Provide the (X, Y) coordinate of the cell's center where the given text is located.  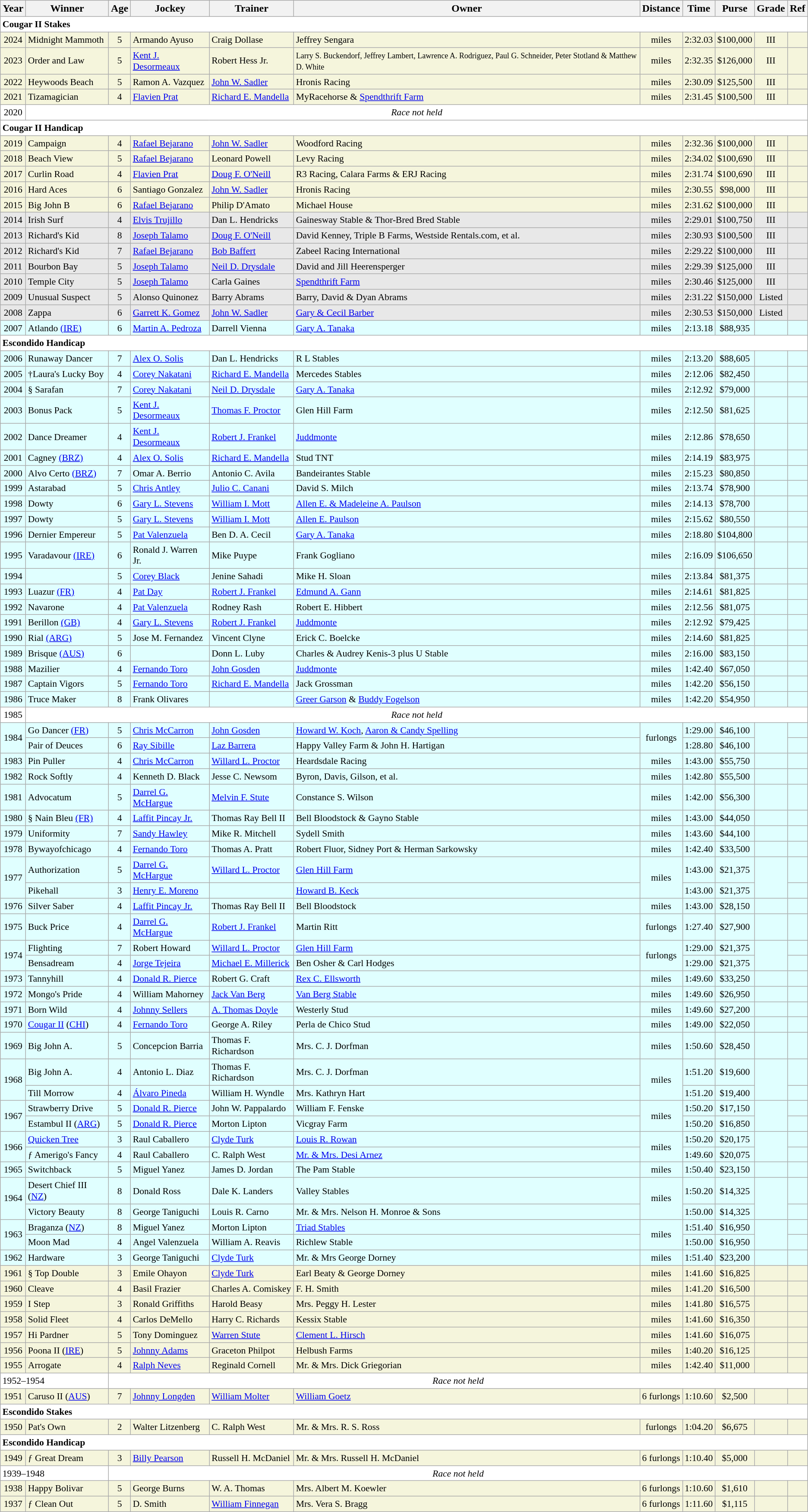
$6,675 (735, 1427)
$17,150 (735, 1108)
$98,000 (735, 190)
Barry, David & Dyan Abrams (467, 297)
Warren Stute (252, 1335)
Escondido Stakes (404, 1412)
1:27.40 (698, 927)
Tony Dominguez (170, 1335)
Bensadream (67, 963)
1972 (13, 994)
1963 (13, 1234)
Emile Ohayon (170, 1273)
Time (698, 9)
Allen E. & Madeleine A. Paulson (467, 504)
2015 (13, 205)
1983 (13, 761)
$79,425 (735, 622)
$16,125 (735, 1350)
Captain Vigors (67, 684)
1971 (13, 1009)
Big John B (67, 205)
$11,000 (735, 1366)
1951 (13, 1396)
$23,150 (735, 1170)
1995 (13, 555)
Estambul II (ARG) (67, 1124)
1:42.80 (698, 777)
Born Wild (67, 1009)
1952–1954 (54, 1381)
Unusual Suspect (67, 297)
$23,200 (735, 1258)
1:04.20 (698, 1427)
$88,605 (735, 358)
Armando Ayuso (170, 40)
2:14.19 (698, 458)
Mrs. Kathryn Hart (467, 1093)
Ben D. A. Cecil (252, 535)
Constance S. Wilson (467, 797)
Concepcion Barria (170, 1045)
2:13.84 (698, 576)
Ramon A. Vazquez (170, 82)
Authorization (67, 870)
William Finnegan (252, 1504)
2:31.45 (698, 97)
Jenine Sahadi (252, 576)
1979 (13, 834)
Cleave (67, 1289)
Frank Olivares (170, 699)
Zappa (67, 313)
Ref (798, 9)
$56,150 (735, 684)
Quicken Tree (67, 1139)
2011 (13, 266)
Pat Day (170, 592)
Kessix Stable (467, 1319)
Zabeel Racing International (467, 251)
$55,750 (735, 761)
2:31.22 (698, 297)
2024 (13, 40)
2020 (13, 112)
1:40.20 (698, 1350)
Henry E. Moreno (170, 891)
Desert Chief III (NZ) (67, 1190)
Gainesway Stable & Thor-Bred Bred Stable (467, 220)
2013 (13, 235)
Buck Price (67, 927)
Charles A. Comiskey (252, 1289)
Temple City (67, 282)
George A. Riley (252, 1025)
Gary & Cecil Barber (467, 313)
2:15.23 (698, 473)
$16,575 (735, 1304)
Bourbon Bay (67, 266)
Harry C. Richards (252, 1319)
1998 (13, 504)
2:34.02 (698, 158)
2:12.56 (698, 607)
Antonio L. Diaz (170, 1072)
1982 (13, 777)
Heywoods Beach (67, 82)
Mr. & Mrs. R. S. Ross (467, 1427)
2:30.46 (698, 282)
Thomas A. Pratt (252, 849)
1974 (13, 955)
$33,250 (735, 979)
Sandy Hawley (170, 834)
Moon Mad (67, 1243)
Switchback (67, 1170)
$19,400 (735, 1093)
1:43.60 (698, 834)
Winner (67, 9)
ƒ Clean Out (67, 1504)
$26,950 (735, 994)
2021 (13, 97)
Order and Law (67, 60)
2:29.39 (698, 266)
2001 (13, 458)
William H. Wyndle (252, 1093)
Louis R. Carno (252, 1212)
2012 (13, 251)
$20,175 (735, 1139)
1957 (13, 1335)
Flighting (67, 948)
The Pam Stable (467, 1170)
2:13.74 (698, 488)
Darrell Vienna (252, 328)
Thomas F. Proctor (252, 410)
David and Jill Heerensperger (467, 266)
Atlando (IRE) (67, 328)
Robert Howard (170, 948)
William F. Fenske (467, 1108)
Bywayofchicago (67, 849)
Santiago Gonzalez (170, 190)
Frank Gogliano (467, 555)
Strawberry Drive (67, 1108)
$44,100 (735, 834)
Hard Aces (67, 190)
1968 (13, 1080)
Runaway Dancer (67, 358)
2:12.50 (698, 410)
2:13.20 (698, 358)
Hi Pardner (67, 1335)
1939–1948 (54, 1473)
Reginald Cornell (252, 1366)
2000 (13, 473)
$83,975 (735, 458)
Bell Bloodstock & Gayno Stable (467, 818)
1960 (13, 1289)
Rodney Rash (252, 607)
William Mahorney (170, 994)
Jorge Tejeira (170, 963)
Alvo Certo (BRZ) (67, 473)
Byron, Davis, Gilson, et al. (467, 777)
ƒ Amerigo's Fancy (67, 1154)
1:42.00 (698, 797)
Heardsdale Racing (467, 761)
$28,150 (735, 906)
Jack Grossman (467, 684)
$19,600 (735, 1072)
Angel Valenzuela (170, 1243)
Allen E. Paulson (467, 519)
D. Smith (170, 1504)
1997 (13, 519)
Billy Pearson (170, 1458)
Distance (661, 9)
$81,075 (735, 607)
2:30.09 (698, 82)
William Molter (252, 1396)
1:50.60 (698, 1045)
Pat's Own (67, 1427)
1958 (13, 1319)
1992 (13, 607)
Age (120, 9)
Donn L. Luby (252, 653)
$5,000 (735, 1458)
Spendthrift Farm (467, 282)
2016 (13, 190)
1970 (13, 1025)
1981 (13, 797)
Tannyhill (67, 979)
Rial (ARG) (67, 638)
Louis R. Rowan (467, 1139)
$81,625 (735, 410)
Edmund A. Gann (467, 592)
1977 (13, 878)
Antonio C. Avila (252, 473)
Vicgray Farm (467, 1124)
Laz Barrera (252, 745)
Mrs. Vera S. Bragg (467, 1504)
2:15.62 (698, 519)
Uniformity (67, 834)
David Kenney, Triple B Farms, Westside Rentals.com, et al. (467, 235)
Ray Sibille (170, 745)
$1,115 (735, 1504)
Mr. & Mrs. Nelson H. Monroe & Sons (467, 1212)
Melvin F. Stute (252, 797)
2:16.09 (698, 555)
Dale K. Landers (252, 1190)
Helbush Farms (467, 1350)
Barry Abrams (252, 297)
1990 (13, 638)
Cagney (BRZ) (67, 458)
Perla de Chico Stud (467, 1025)
Beach View (67, 158)
Mr. & Mrs. Desi Arnez (467, 1154)
Mr. & Mrs. Dick Griegorian (467, 1366)
Truce Maker (67, 699)
1955 (13, 1366)
Larry S. Buckendorf, Jeffrey Lambert, Lawrence A. Rodriguez, Paul G. Schneider, Peter Stotland & Matthew D. White (467, 60)
Charles & Audrey Kenis-3 plus U Stable (467, 653)
David S. Milch (467, 488)
Robert E. Hibbert (467, 607)
Happy Valley Farm & John H. Hartigan (467, 745)
Dernier Empereur (67, 535)
Dance Dreamer (67, 436)
Irish Surf (67, 220)
2:18.80 (698, 535)
$81,375 (735, 576)
Jose M. Fernandez (170, 638)
Rex C. Ellsworth (467, 979)
Donald Ross (170, 1190)
Triad Stables (467, 1227)
1989 (13, 653)
1:28.80 (698, 745)
Cougar II (CHI) (67, 1025)
1:41.80 (698, 1304)
Alonso Quinonez (170, 297)
Mr. & Mrs. Russell H. McDaniel (467, 1458)
†Laura's Lucky Boy (67, 374)
Mongo's Pride (67, 994)
Howard W. Koch, Aaron & Candy Spelling (467, 730)
Martin Ritt (467, 927)
§ Top Double (67, 1273)
Poona II (IRE) (67, 1350)
Braganza (NZ) (67, 1227)
$56,300 (735, 797)
2018 (13, 158)
Mrs. Albert M. Koewler (467, 1489)
Grade (771, 9)
Robert Fluor, Sidney Port & Herman Sarkowsky (467, 849)
Campaign (67, 143)
1950 (13, 1427)
1973 (13, 979)
Victory Beauty (67, 1212)
1993 (13, 592)
Mike H. Sloan (467, 576)
1:10.40 (698, 1458)
1961 (13, 1273)
Navarone (67, 607)
Mercedes Stables (467, 374)
$54,950 (735, 699)
1999 (13, 488)
2008 (13, 313)
2:32.03 (698, 40)
$83,150 (735, 653)
Graceton Philpot (252, 1350)
Basil Frazier (170, 1289)
2022 (13, 82)
2 (120, 1427)
W. A. Thomas (252, 1489)
$82,450 (735, 374)
$27,200 (735, 1009)
Garrett K. Gomez (170, 313)
2007 (13, 328)
1991 (13, 622)
Carla Gaines (252, 282)
2023 (13, 60)
Craig Dollase (252, 40)
Álvaro Pineda (170, 1093)
Jack Van Berg (252, 994)
Jockey (170, 9)
1988 (13, 669)
Walter Litzenberg (170, 1427)
1985 (13, 715)
ƒ Great Dream (67, 1458)
R L Stables (467, 358)
Bob Baffert (252, 251)
Ronald Griffiths (170, 1304)
$104,800 (735, 535)
1949 (13, 1458)
Cougar II Handicap (404, 128)
Advocatum (67, 797)
2002 (13, 436)
William Goetz (467, 1396)
$28,450 (735, 1045)
$55,500 (735, 777)
$16,350 (735, 1319)
Chris Antley (170, 488)
William A. Reavis (252, 1243)
2:16.00 (698, 653)
Varadavour (IRE) (67, 555)
Cougar II Stakes (404, 25)
2019 (13, 143)
F. H. Smith (467, 1289)
2009 (13, 297)
Tizamagician (67, 97)
Martin A. Pedroza (170, 328)
$33,500 (735, 849)
2:31.62 (698, 205)
Purse (735, 9)
James D. Jordan (252, 1170)
Sydell Smith (467, 834)
Arrogate (67, 1366)
Valley Stables (467, 1190)
Owner (467, 9)
1996 (13, 535)
$67,050 (735, 669)
Westerly Stud (467, 1009)
Omar A. Berrio (170, 473)
$78,700 (735, 504)
Levy Racing (467, 158)
I Step (67, 1304)
Richlew Stable (467, 1243)
Trainer (252, 9)
1967 (13, 1116)
Ben Osher & Carl Hodges (467, 963)
2:30.53 (698, 313)
$16,825 (735, 1273)
1937 (13, 1504)
1980 (13, 818)
2:14.61 (698, 592)
$79,000 (735, 390)
2004 (13, 390)
Johnny Sellers (170, 1009)
Vincent Clyne (252, 638)
Leonard Powell (252, 158)
1956 (13, 1350)
2010 (13, 282)
Solid Fleet (67, 1319)
George Burns (170, 1489)
1964 (13, 1198)
Russell H. McDaniel (252, 1458)
2:12.86 (698, 436)
Clement L. Hirsch (467, 1335)
Jeffrey Sengara (467, 40)
2005 (13, 374)
2:32.36 (698, 143)
$16,075 (735, 1335)
Astarabad (67, 488)
2003 (13, 410)
A. Thomas Doyle (252, 1009)
Woodford Racing (467, 143)
Julio C. Canani (252, 488)
Silver Saber (67, 906)
2:29.01 (698, 220)
$80,850 (735, 473)
2006 (13, 358)
Johnny Adams (170, 1350)
$27,900 (735, 927)
1938 (13, 1489)
Mrs. Peggy H. Lester (467, 1304)
$2,500 (735, 1396)
Hardware (67, 1258)
§ Nain Bleu (FR) (67, 818)
2:32.35 (698, 60)
1962 (13, 1258)
$88,935 (735, 328)
John W. Pappalardo (252, 1108)
1994 (13, 576)
Happy Bolivar (67, 1489)
Go Dancer (FR) (67, 730)
Howard B. Keck (467, 891)
1984 (13, 738)
$106,650 (735, 555)
$100,750 (735, 220)
Robert Hess Jr. (252, 60)
Robert G. Craft (252, 979)
1969 (13, 1045)
Elvis Trujillo (170, 220)
Van Berg Stable (467, 994)
Mike R. Mitchell (252, 834)
Midnight Mammoth (67, 40)
Michael E. Millerick (252, 963)
Carlos DeMello (170, 1319)
1:11.60 (698, 1504)
Mike Puype (252, 555)
1986 (13, 699)
2:29.22 (698, 251)
2017 (13, 174)
Harold Beasy (252, 1304)
Earl Beaty & George Dorney (467, 1273)
Mazilier (67, 669)
Rock Softly (67, 777)
1965 (13, 1170)
Michael House (467, 205)
Pikehall (67, 891)
Jesse C. Newsom (252, 777)
Bonus Pack (67, 410)
Berillon (GB) (67, 622)
Mr. & Mrs George Dorney (467, 1258)
Ronald J. Warren Jr. (170, 555)
1:49.00 (698, 1025)
$1,610 (735, 1489)
Brisque (AUS) (67, 653)
R3 Racing, Calara Farms & ERJ Racing (467, 174)
2014 (13, 220)
1987 (13, 684)
Pair of Deuces (67, 745)
$125,500 (735, 82)
Erick C. Boelcke (467, 638)
$16,850 (735, 1124)
$126,000 (735, 60)
Caruso II (AUS) (67, 1396)
2:12.06 (698, 374)
§ Sarafan (67, 390)
Pin Puller (67, 761)
1959 (13, 1304)
Stud TNT (467, 458)
2:13.18 (698, 328)
Year (13, 9)
$80,550 (735, 519)
1975 (13, 927)
$16,500 (735, 1289)
Ralph Neves (170, 1366)
$78,650 (735, 436)
Kenneth D. Black (170, 777)
1:41.20 (698, 1289)
MyRacehorse & Spendthrift Farm (467, 97)
$44,050 (735, 818)
1966 (13, 1147)
2:30.93 (698, 235)
2:14.13 (698, 504)
1978 (13, 849)
Greer Garson & Buddy Fogelson (467, 699)
Till Morrow (67, 1093)
Bandeirantes Stable (467, 473)
$78,900 (735, 488)
Bell Bloodstock (467, 906)
Johnny Longden (170, 1396)
2:30.55 (698, 190)
1:50.40 (698, 1170)
Luazur (FR) (67, 592)
$22,050 (735, 1025)
2:14.60 (698, 638)
$20,075 (735, 1154)
1976 (13, 906)
Philip D'Amato (252, 205)
2:31.74 (698, 174)
Curlin Road (67, 174)
Corey Black (170, 576)
